Return the (x, y) coordinate for the center point of the cell that contains the specified text.  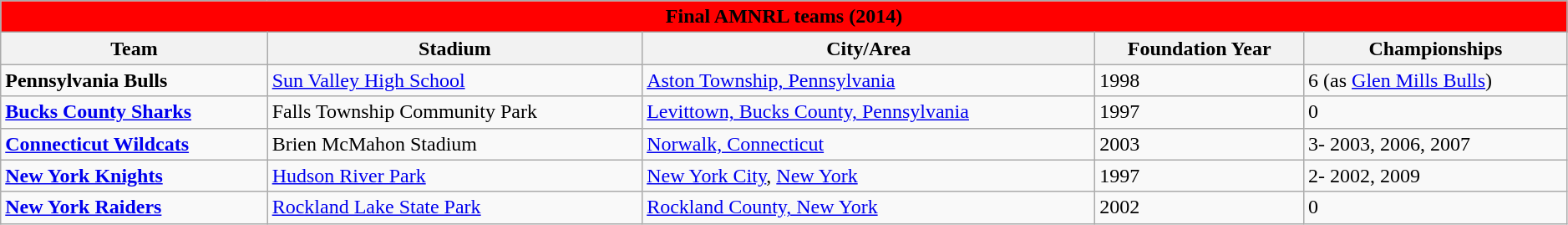
Rockland Lake State Park (454, 207)
New York Knights (134, 176)
Levittown, Bucks County, Pennsylvania (869, 112)
Hudson River Park (454, 176)
Final AMNRL teams (2014) (784, 17)
6 (as Glen Mills Bulls) (1436, 80)
Norwalk, Connecticut (869, 144)
Team (134, 49)
Bucks County Sharks (134, 112)
New York City, New York (869, 176)
New York Raiders (134, 207)
Sun Valley High School (454, 80)
Foundation Year (1200, 49)
Stadium (454, 49)
Brien McMahon Stadium (454, 144)
City/Area (869, 49)
Pennsylvania Bulls (134, 80)
Falls Township Community Park (454, 112)
2- 2002, 2009 (1436, 176)
Rockland County, New York (869, 207)
Aston Township, Pennsylvania (869, 80)
2002 (1200, 207)
Championships (1436, 49)
Connecticut Wildcats (134, 144)
1998 (1200, 80)
3- 2003, 2006, 2007 (1436, 144)
2003 (1200, 144)
